Search for the cell housing the specified text and yield its [X, Y] center coordinate. 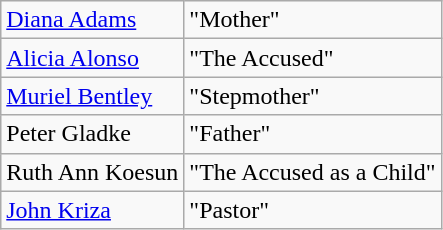
"Pastor" [312, 210]
John Kriza [92, 210]
"The Accused as a Child" [312, 172]
Alicia Alonso [92, 58]
Peter Gladke [92, 134]
"Stepmother" [312, 96]
Ruth Ann Koesun [92, 172]
"The Accused" [312, 58]
"Father" [312, 134]
Muriel Bentley [92, 96]
Diana Adams [92, 20]
"Mother" [312, 20]
